Detect which cell encompasses the target text, then output its [x, y] center coordinate. 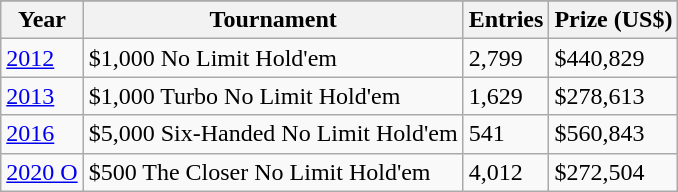
$500 The Closer No Limit Hold'em [273, 172]
2,799 [506, 58]
$1,000 Turbo No Limit Hold'em [273, 96]
2020 O [42, 172]
2013 [42, 96]
$1,000 No Limit Hold'em [273, 58]
$278,613 [614, 96]
2012 [42, 58]
$560,843 [614, 134]
$272,504 [614, 172]
2016 [42, 134]
541 [506, 134]
Year [42, 20]
Tournament [273, 20]
Entries [506, 20]
Prize (US$) [614, 20]
$5,000 Six-Handed No Limit Hold'em [273, 134]
$440,829 [614, 58]
1,629 [506, 96]
4,012 [506, 172]
